From the cell containing the given text, extract its center point as (X, Y) coordinate. 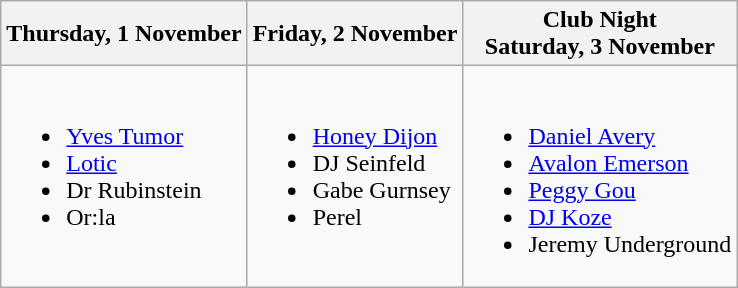
Honey DijonDJ SeinfeldGabe GurnseyPerel (355, 176)
Yves TumorLoticDr RubinsteinOr:la (124, 176)
Club NightSaturday, 3 November (600, 34)
Friday, 2 November (355, 34)
Thursday, 1 November (124, 34)
Daniel AveryAvalon EmersonPeggy GouDJ KozeJeremy Underground (600, 176)
